Scan for the cell matching the given text and deliver its [X, Y] coordinate at center. 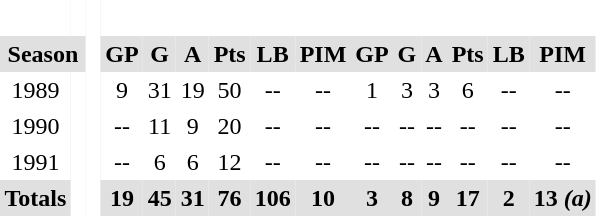
1989 [36, 90]
Season [43, 54]
10 [323, 198]
13 (a) [562, 198]
76 [230, 198]
2 [508, 198]
11 [160, 126]
20 [230, 126]
1 [372, 90]
17 [468, 198]
8 [407, 198]
12 [230, 162]
1990 [36, 126]
50 [230, 90]
Totals [36, 198]
106 [272, 198]
1991 [36, 162]
45 [160, 198]
